Output the [x, y] coordinate of the center of the cell containing the given text.  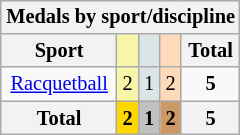
Medals by sport/discipline [120, 17]
Racquetball [59, 84]
Sport [59, 51]
